Return (X, Y) of the center of cell containing provided text 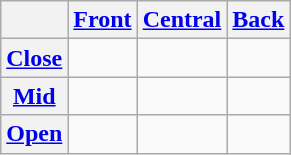
Front (102, 20)
Close (34, 58)
Central (182, 20)
Open (34, 134)
Mid (34, 96)
Back (258, 20)
